From the cell containing the given text, extract its center point as [x, y] coordinate. 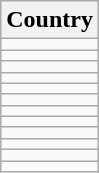
Country [50, 20]
